Output the [X, Y] coordinate of the center of the cell containing the given text.  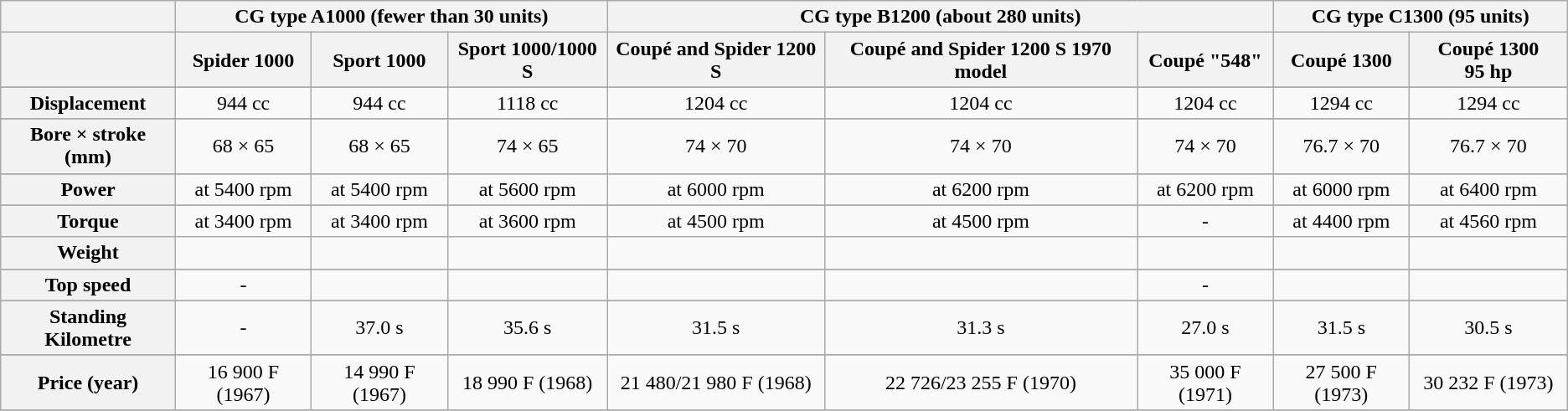
Coupé and Spider 1200 S 1970 model [981, 60]
at 6400 rpm [1489, 189]
21 480/21 980 F (1968) [715, 382]
30.5 s [1489, 328]
CG type B1200 (about 280 units) [940, 17]
at 3600 rpm [528, 221]
Coupé 1300 95 hp [1489, 60]
31.3 s [981, 328]
14 990 F (1967) [379, 382]
Price (year) [89, 382]
Standing Kilometre [89, 328]
37.0 s [379, 328]
Displacement [89, 103]
Bore × stroke (mm) [89, 146]
at 4560 rpm [1489, 221]
at 5600 rpm [528, 189]
22 726/23 255 F (1970) [981, 382]
Sport 1000/1000 S [528, 60]
16 900 F (1967) [243, 382]
1118 cc [528, 103]
CG type C1300 (95 units) [1421, 17]
Weight [89, 253]
at 4400 rpm [1341, 221]
CG type A1000 (fewer than 30 units) [391, 17]
30 232 F (1973) [1489, 382]
Power [89, 189]
Torque [89, 221]
27 500 F (1973) [1341, 382]
35 000 F (1971) [1205, 382]
Spider 1000 [243, 60]
Sport 1000 [379, 60]
27.0 s [1205, 328]
Top speed [89, 285]
Coupé "548" [1205, 60]
74 × 65 [528, 146]
Coupé 1300 [1341, 60]
Coupé and Spider 1200 S [715, 60]
18 990 F (1968) [528, 382]
35.6 s [528, 328]
